Scan for the cell matching the given text and deliver its [X, Y] coordinate at center. 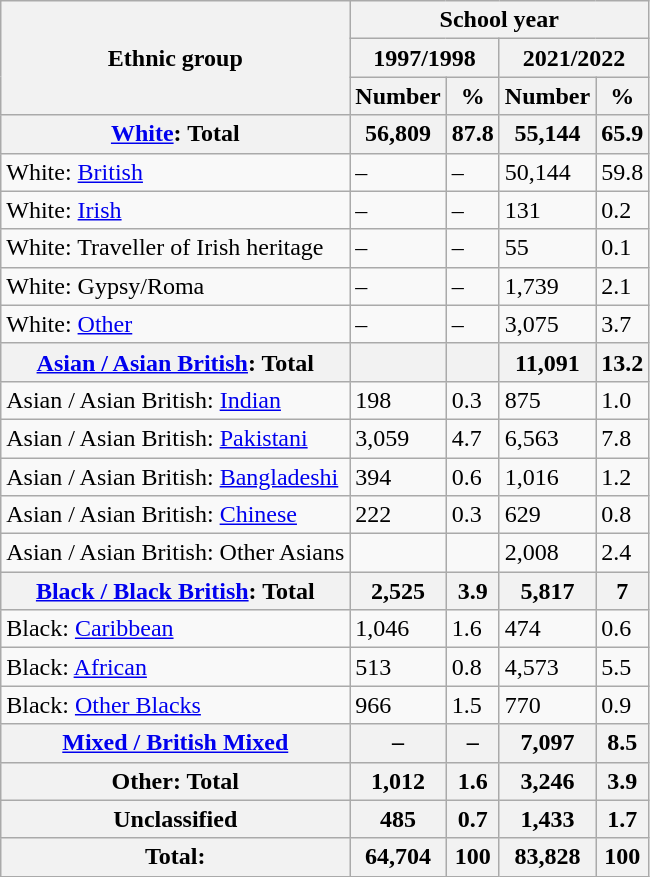
50,144 [547, 172]
1,433 [547, 819]
394 [398, 477]
1.0 [622, 400]
55,144 [547, 134]
Asian / Asian British: Chinese [176, 515]
3,075 [547, 324]
Asian / Asian British: Indian [176, 400]
Asian / Asian British: Bangladeshi [176, 477]
Unclassified [176, 819]
6,563 [547, 438]
770 [547, 705]
7.8 [622, 438]
8.5 [622, 743]
7,097 [547, 743]
65.9 [622, 134]
13.2 [622, 362]
1997/1998 [424, 58]
2,525 [398, 591]
Asian / Asian British: Pakistani [176, 438]
474 [547, 629]
White: Irish [176, 210]
875 [547, 400]
3,059 [398, 438]
0.1 [622, 248]
3.7 [622, 324]
1.7 [622, 819]
Other: Total [176, 781]
White: Gypsy/Roma [176, 286]
4,573 [547, 667]
Mixed / British Mixed [176, 743]
Ethnic group [176, 58]
513 [398, 667]
White: British [176, 172]
485 [398, 819]
2.4 [622, 553]
198 [398, 400]
1.5 [472, 705]
56,809 [398, 134]
55 [547, 248]
0.2 [622, 210]
87.8 [472, 134]
59.8 [622, 172]
Asian / Asian British: Other Asians [176, 553]
Black / Black British: Total [176, 591]
3,246 [547, 781]
1,739 [547, 286]
11,091 [547, 362]
4.7 [472, 438]
966 [398, 705]
0.7 [472, 819]
1.2 [622, 477]
83,828 [547, 857]
5.5 [622, 667]
1,016 [547, 477]
7 [622, 591]
Black: African [176, 667]
131 [547, 210]
White: Total [176, 134]
1,012 [398, 781]
1,046 [398, 629]
Black: Caribbean [176, 629]
Total: [176, 857]
School year [500, 20]
64,704 [398, 857]
Asian / Asian British: Total [176, 362]
2021/2022 [574, 58]
2,008 [547, 553]
White: Traveller of Irish heritage [176, 248]
0.9 [622, 705]
5,817 [547, 591]
Black: Other Blacks [176, 705]
629 [547, 515]
2.1 [622, 286]
White: Other [176, 324]
222 [398, 515]
